Find where the given text appears and provide that cell's center as [X, Y] coordinate. 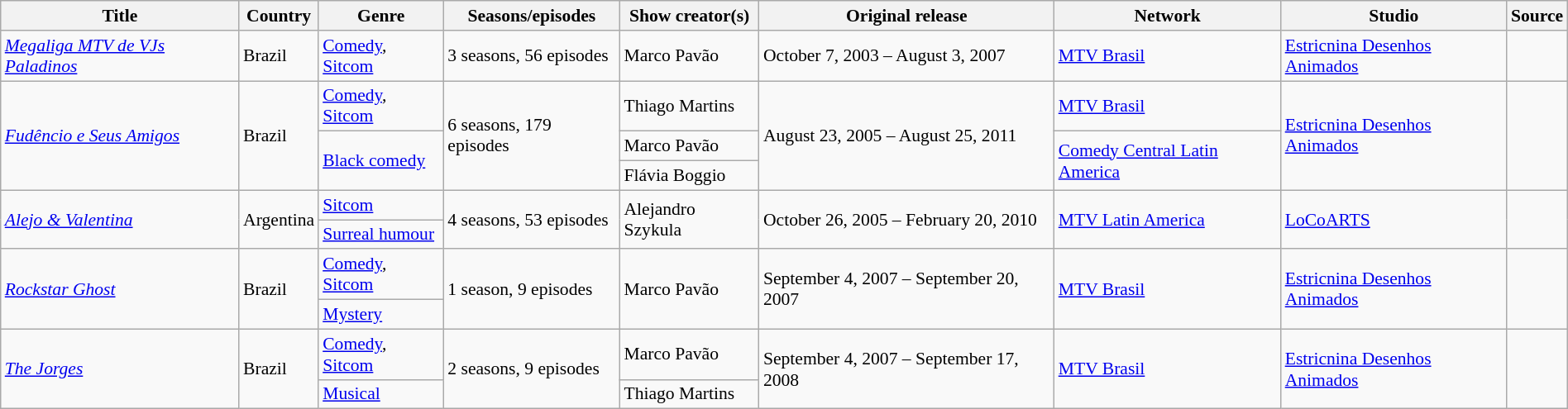
6 seasons, 179 episodes [531, 136]
Title [120, 16]
Studio [1394, 16]
4 seasons, 53 episodes [531, 220]
Comedy Central Latin America [1168, 160]
September 4, 2007 – September 17, 2008 [906, 369]
September 4, 2007 – September 20, 2007 [906, 289]
Source [1537, 16]
Fudêncio e Seus Amigos [120, 136]
3 seasons, 56 episodes [531, 56]
Musical [380, 394]
Flávia Boggio [689, 176]
October 7, 2003 – August 3, 2007 [906, 56]
Country [279, 16]
October 26, 2005 – February 20, 2010 [906, 220]
Seasons/episodes [531, 16]
Surreal humour [380, 235]
Show creator(s) [689, 16]
The Jorges [120, 369]
Sitcom [380, 205]
Original release [906, 16]
Alejandro Szykula [689, 220]
LoCoARTS [1394, 220]
Black comedy [380, 160]
Argentina [279, 220]
August 23, 2005 – August 25, 2011 [906, 136]
Genre [380, 16]
Mystery [380, 315]
2 seasons, 9 episodes [531, 369]
Megaliga MTV de VJs Paladinos [120, 56]
Alejo & Valentina [120, 220]
MTV Latin America [1168, 220]
Rockstar Ghost [120, 289]
Network [1168, 16]
1 season, 9 episodes [531, 289]
